Pinpoint the cell where the given text exists, returning its [X, Y] midpoint coordinate. 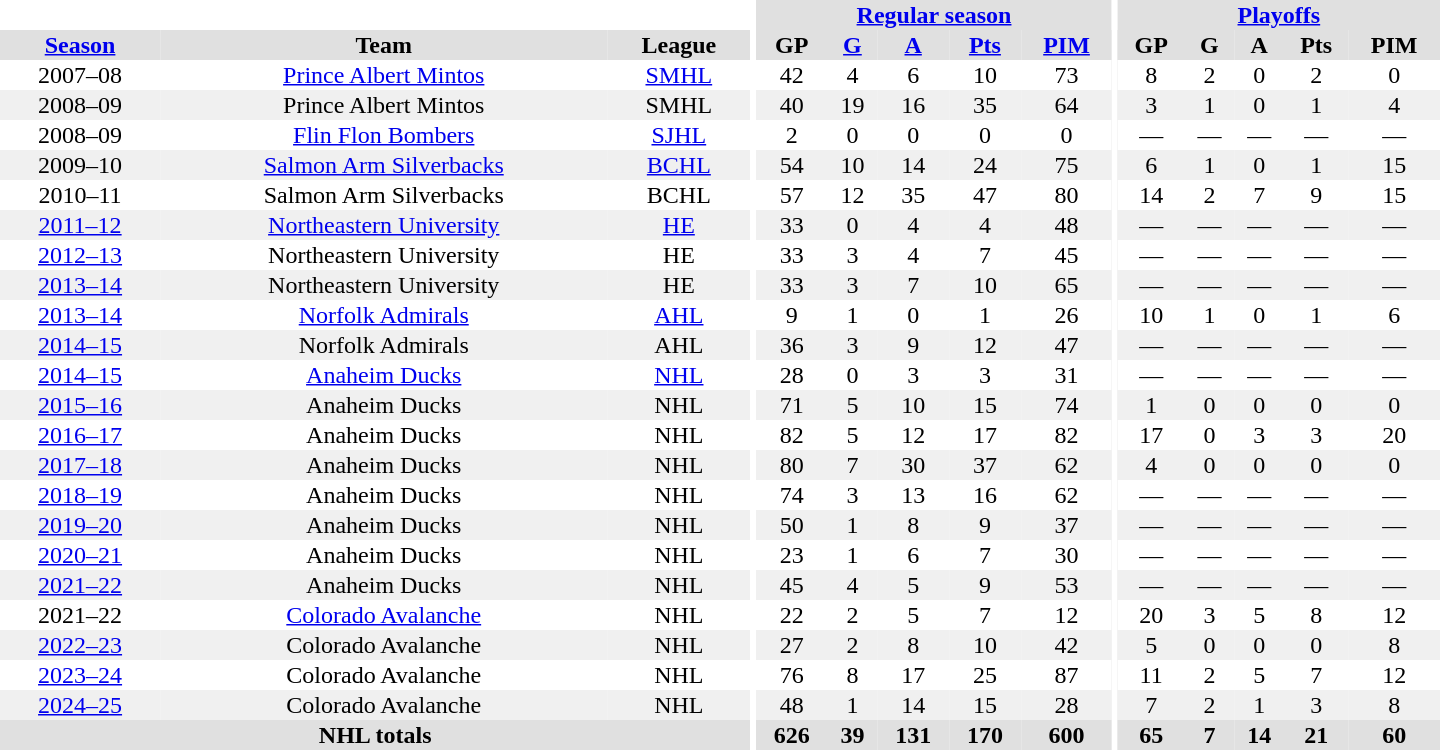
24 [985, 165]
50 [792, 525]
2017–18 [80, 465]
73 [1066, 75]
25 [985, 675]
2019–20 [80, 525]
2010–11 [80, 195]
21 [1316, 735]
2011–12 [80, 225]
2018–19 [80, 495]
Season [80, 45]
2015–16 [80, 405]
53 [1066, 585]
Regular season [934, 15]
2012–13 [80, 255]
2020–21 [80, 555]
76 [792, 675]
54 [792, 165]
626 [792, 735]
27 [792, 645]
Playoffs [1279, 15]
League [678, 45]
71 [792, 405]
23 [792, 555]
40 [792, 105]
13 [913, 495]
57 [792, 195]
26 [1066, 315]
60 [1394, 735]
NHL totals [375, 735]
64 [1066, 105]
Team [384, 45]
SJHL [678, 135]
2016–17 [80, 435]
Flin Flon Bombers [384, 135]
11 [1152, 675]
600 [1066, 735]
2007–08 [80, 75]
22 [792, 615]
31 [1066, 375]
170 [985, 735]
131 [913, 735]
2022–23 [80, 645]
75 [1066, 165]
39 [853, 735]
2023–24 [80, 675]
19 [853, 105]
2024–25 [80, 705]
87 [1066, 675]
36 [792, 345]
2009–10 [80, 165]
